Return the (x, y) coordinate for the center point of the cell that contains the specified text.  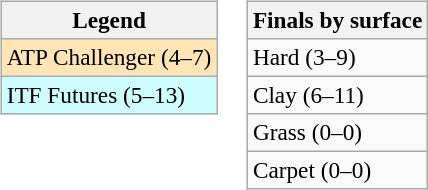
ITF Futures (5–13) (108, 95)
Grass (0–0) (337, 133)
Legend (108, 20)
Carpet (0–0) (337, 171)
Hard (3–9) (337, 57)
Clay (6–11) (337, 95)
Finals by surface (337, 20)
ATP Challenger (4–7) (108, 57)
